Output the [x, y] coordinate of the center of the cell containing the given text.  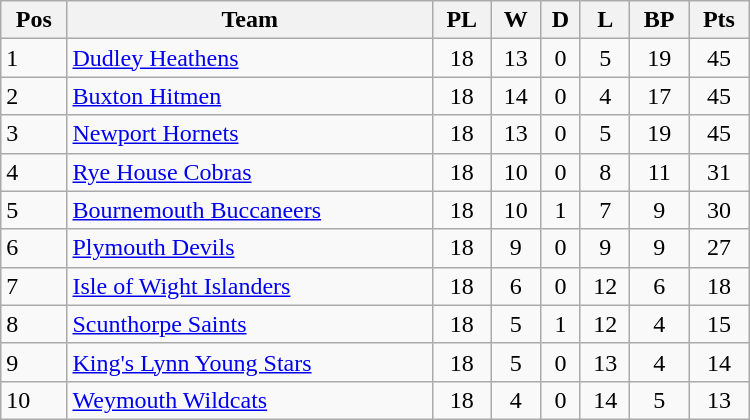
Weymouth Wildcats [250, 400]
Isle of Wight Islanders [250, 286]
Buxton Hitmen [250, 96]
Team [250, 20]
Rye House Cobras [250, 172]
15 [720, 324]
11 [660, 172]
31 [720, 172]
Bournemouth Buccaneers [250, 210]
PL [462, 20]
Plymouth Devils [250, 248]
17 [660, 96]
Pos [34, 20]
King's Lynn Young Stars [250, 362]
W [516, 20]
2 [34, 96]
3 [34, 134]
27 [720, 248]
30 [720, 210]
Pts [720, 20]
BP [660, 20]
Newport Hornets [250, 134]
Scunthorpe Saints [250, 324]
D [561, 20]
Dudley Heathens [250, 58]
L [604, 20]
